Identify which cell holds the provided text, then report its (x, y) central coordinate. 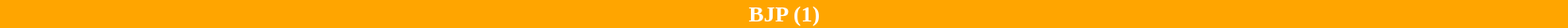
BJP (1) (784, 14)
